Search for the cell housing the specified text and yield its [x, y] center coordinate. 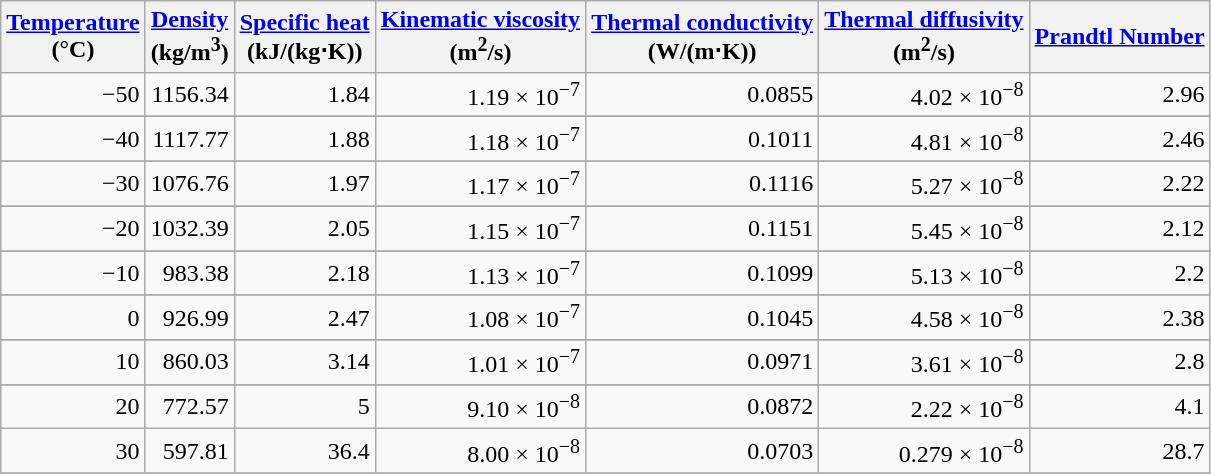
1.88 [304, 140]
0.1045 [702, 318]
0.1116 [702, 184]
2.12 [1120, 228]
1.08 × 10−7 [480, 318]
1032.39 [190, 228]
5.13 × 10−8 [924, 274]
Thermal diffusivity(m2/s) [924, 37]
4.1 [1120, 406]
−50 [73, 94]
Thermal conductivity(W/(m⋅K)) [702, 37]
3.61 × 10−8 [924, 362]
772.57 [190, 406]
0.1011 [702, 140]
Prandtl Number [1120, 37]
1.97 [304, 184]
0.0703 [702, 452]
2.8 [1120, 362]
926.99 [190, 318]
597.81 [190, 452]
8.00 × 10−8 [480, 452]
0.0971 [702, 362]
1.13 × 10−7 [480, 274]
1.18 × 10−7 [480, 140]
0.0872 [702, 406]
1076.76 [190, 184]
28.7 [1120, 452]
2.05 [304, 228]
Temperature(°C) [73, 37]
−10 [73, 274]
2.47 [304, 318]
2.38 [1120, 318]
−30 [73, 184]
5 [304, 406]
5.45 × 10−8 [924, 228]
1.01 × 10−7 [480, 362]
2.46 [1120, 140]
4.02 × 10−8 [924, 94]
0.1151 [702, 228]
−20 [73, 228]
30 [73, 452]
2.18 [304, 274]
3.14 [304, 362]
0.279 × 10−8 [924, 452]
4.81 × 10−8 [924, 140]
5.27 × 10−8 [924, 184]
1.15 × 10−7 [480, 228]
1.84 [304, 94]
Specific heat(kJ/(kg⋅K)) [304, 37]
36.4 [304, 452]
2.2 [1120, 274]
983.38 [190, 274]
0 [73, 318]
10 [73, 362]
1117.77 [190, 140]
0.1099 [702, 274]
1.17 × 10−7 [480, 184]
0.0855 [702, 94]
2.96 [1120, 94]
−40 [73, 140]
9.10 × 10−8 [480, 406]
1156.34 [190, 94]
20 [73, 406]
4.58 × 10−8 [924, 318]
2.22 [1120, 184]
2.22 × 10−8 [924, 406]
1.19 × 10−7 [480, 94]
Kinematic viscosity(m2/s) [480, 37]
Density(kg/m3) [190, 37]
860.03 [190, 362]
